Return the [x, y] coordinate for the center point of the cell that contains the specified text.  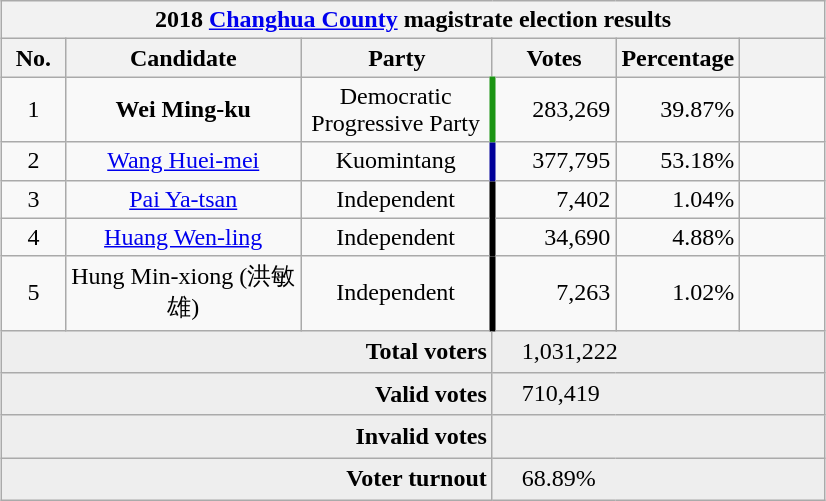
34,690 [554, 237]
7,263 [554, 293]
Wang Huei-mei [183, 161]
Candidate [183, 58]
Huang Wen-ling [183, 237]
53.18% [678, 161]
Invalid votes [248, 436]
Democratic Progressive Party [396, 110]
Valid votes [248, 394]
Pai Ya-tsan [183, 199]
1.04% [678, 199]
1,031,222 [658, 352]
1 [34, 110]
5 [34, 293]
283,269 [554, 110]
39.87% [678, 110]
Hung Min-xiong (洪敏雄) [183, 293]
No. [34, 58]
2018 Changhua County magistrate election results [414, 20]
4.88% [678, 237]
3 [34, 199]
1.02% [678, 293]
Kuomintang [396, 161]
377,795 [554, 161]
Votes [554, 58]
7,402 [554, 199]
Total voters [248, 352]
2 [34, 161]
Wei Ming-ku [183, 110]
Party [396, 58]
710,419 [658, 394]
68.89% [658, 480]
Voter turnout [248, 480]
4 [34, 237]
Percentage [678, 58]
